Extract the (X, Y) coordinate from the center of the cell holding the provided text.  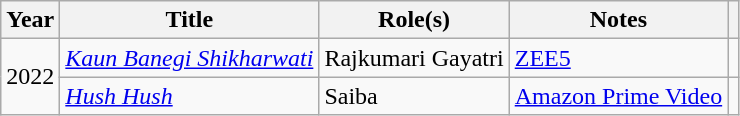
Saiba (414, 96)
Amazon Prime Video (618, 96)
Kaun Banegi Shikharwati (190, 58)
Role(s) (414, 20)
Year (30, 20)
Hush Hush (190, 96)
Rajkumari Gayatri (414, 58)
Notes (618, 20)
2022 (30, 77)
ZEE5 (618, 58)
Title (190, 20)
